Scan for the cell matching the given text and deliver its (x, y) coordinate at center. 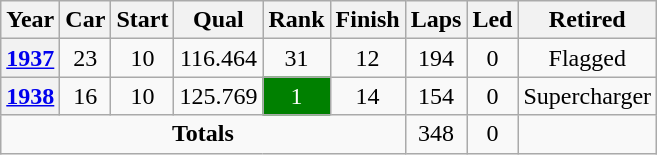
12 (368, 58)
154 (436, 96)
16 (86, 96)
348 (436, 134)
116.464 (218, 58)
Retired (588, 20)
Rank (296, 20)
1937 (30, 58)
Finish (368, 20)
Laps (436, 20)
Led (492, 20)
23 (86, 58)
Car (86, 20)
Supercharger (588, 96)
Qual (218, 20)
31 (296, 58)
Start (142, 20)
Flagged (588, 58)
1 (296, 96)
194 (436, 58)
14 (368, 96)
125.769 (218, 96)
Totals (203, 134)
1938 (30, 96)
Year (30, 20)
